From the cell containing the given text, extract its center point as (x, y) coordinate. 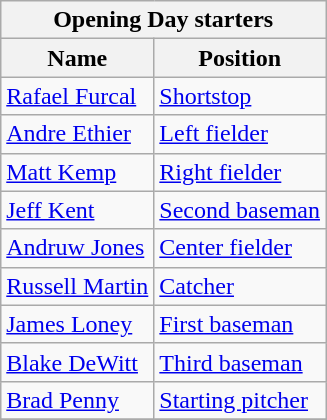
Starting pitcher (240, 400)
Right fielder (240, 172)
Third baseman (240, 362)
Matt Kemp (78, 172)
Center fielder (240, 248)
Catcher (240, 286)
Second baseman (240, 210)
First baseman (240, 324)
Jeff Kent (78, 210)
Position (240, 58)
Russell Martin (78, 286)
James Loney (78, 324)
Shortstop (240, 96)
Opening Day starters (164, 20)
Left fielder (240, 134)
Name (78, 58)
Brad Penny (78, 400)
Rafael Furcal (78, 96)
Blake DeWitt (78, 362)
Andre Ethier (78, 134)
Andruw Jones (78, 248)
